Pinpoint the cell where the given text exists, returning its [x, y] midpoint coordinate. 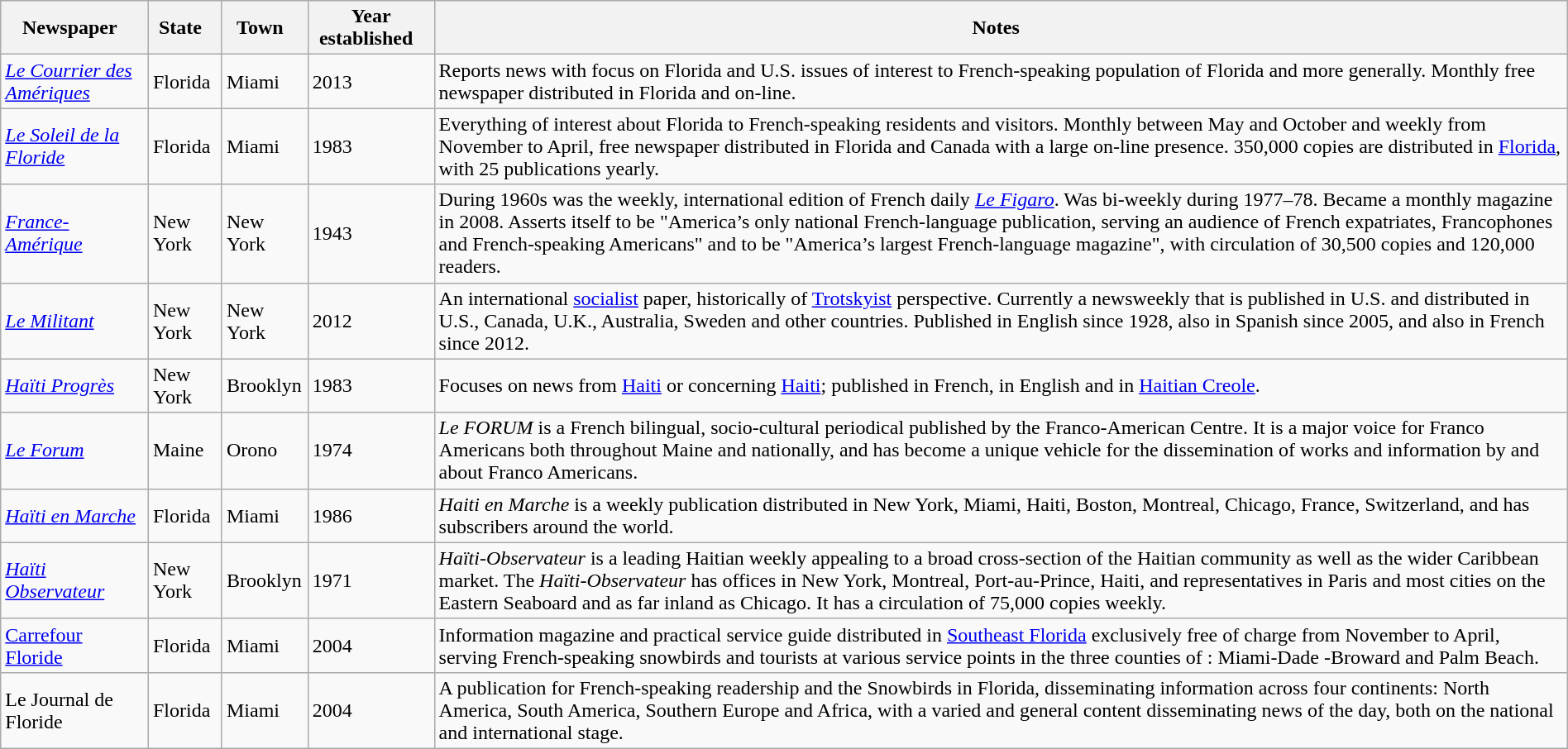
Carrefour Floride [74, 645]
Le Soleil de la Floride [74, 146]
Haïti Observateur [74, 580]
Orono [265, 451]
France-Amérique [74, 233]
Le Forum [74, 451]
State [185, 28]
Focuses on news from Haiti or concerning Haiti; published in French, in English and in Haitian Creole. [1001, 385]
Newspaper [74, 28]
2013 [370, 81]
1986 [370, 516]
Le Journal de Floride [74, 710]
1943 [370, 233]
Haïti en Marche [74, 516]
Town [265, 28]
Year established [370, 28]
Notes [1001, 28]
2012 [370, 321]
Haïti Progrès [74, 385]
1974 [370, 451]
Maine [185, 451]
1971 [370, 580]
Le Militant [74, 321]
Le Courrier des Amériques [74, 81]
